Determine the (X, Y) coordinate at the center of the cell enclosing the given text.  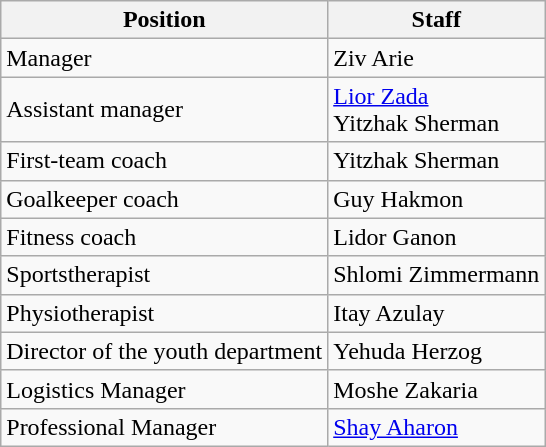
Staff (436, 20)
Lidor Ganon (436, 237)
Physiotherapist (164, 313)
Yehuda Herzog (436, 351)
Position (164, 20)
Professional Manager (164, 427)
Shay Aharon (436, 427)
Manager (164, 58)
Assistant manager (164, 110)
Sportstherapist (164, 275)
Itay Azulay (436, 313)
Ziv Arie (436, 58)
Logistics Manager (164, 389)
Shlomi Zimmermann (436, 275)
First-team coach (164, 161)
Fitness coach (164, 237)
Guy Hakmon (436, 199)
Director of the youth department (164, 351)
Goalkeeper coach (164, 199)
Moshe Zakaria (436, 389)
Lior Zada Yitzhak Sherman (436, 110)
Yitzhak Sherman (436, 161)
